Find where the given text appears and provide that cell's center as (x, y) coordinate. 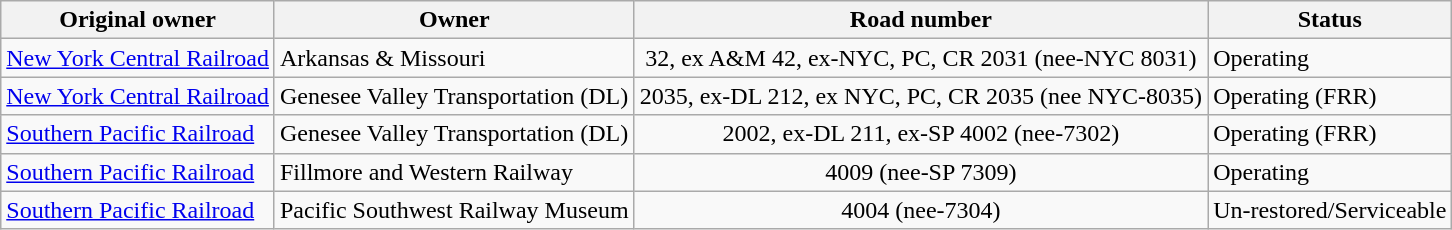
Arkansas & Missouri (454, 58)
Road number (920, 20)
Original owner (138, 20)
Pacific Southwest Railway Museum (454, 210)
32, ex A&M 42, ex-NYC, PC, CR 2031 (nee-NYC 8031) (920, 58)
Fillmore and Western Railway (454, 172)
4009 (nee-SP 7309) (920, 172)
2035, ex-DL 212, ex NYC, PC, CR 2035 (nee NYC-8035) (920, 96)
4004 (nee-7304) (920, 210)
Status (1330, 20)
2002, ex-DL 211, ex-SP 4002 (nee-7302) (920, 134)
Un-restored/Serviceable (1330, 210)
Owner (454, 20)
